Locate the cell with the specified text and output its [X, Y] center coordinate. 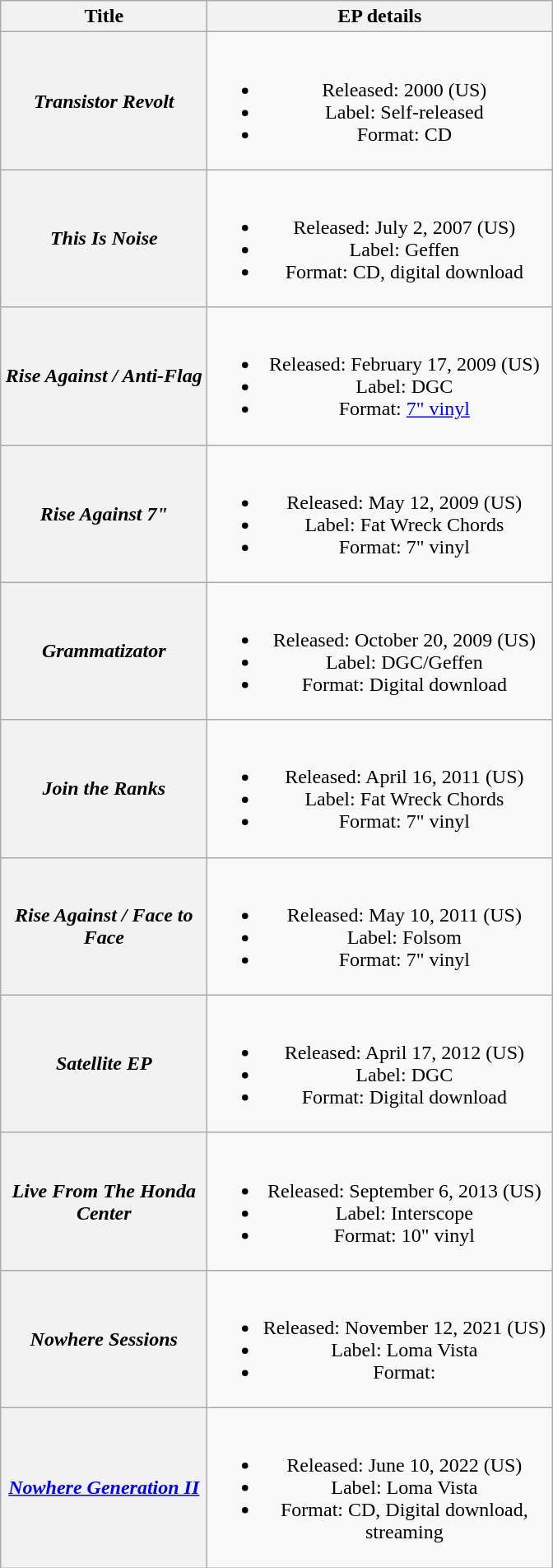
Released: June 10, 2022 (US)Label: Loma VistaFormat: CD, Digital download, streaming [380, 1487]
Released: July 2, 2007 (US)Label: GeffenFormat: CD, digital download [380, 239]
Title [104, 16]
Rise Against / Face to Face [104, 926]
Nowhere Generation II [104, 1487]
Nowhere Sessions [104, 1339]
Released: October 20, 2009 (US)Label: DGC/GeffenFormat: Digital download [380, 651]
EP details [380, 16]
Released: November 12, 2021 (US)Label: Loma VistaFormat: [380, 1339]
Grammatizator [104, 651]
Released: April 16, 2011 (US)Label: Fat Wreck ChordsFormat: 7" vinyl [380, 789]
Rise Against 7" [104, 514]
Join the Ranks [104, 789]
Transistor Revolt [104, 100]
Released: 2000 (US)Label: Self-releasedFormat: CD [380, 100]
Released: May 10, 2011 (US)Label: FolsomFormat: 7" vinyl [380, 926]
Rise Against / Anti-Flag [104, 376]
Released: September 6, 2013 (US)Label: InterscopeFormat: 10" vinyl [380, 1201]
This Is Noise [104, 239]
Released: April 17, 2012 (US)Label: DGCFormat: Digital download [380, 1064]
Released: February 17, 2009 (US)Label: DGCFormat: 7" vinyl [380, 376]
Live From The Honda Center [104, 1201]
Satellite EP [104, 1064]
Released: May 12, 2009 (US)Label: Fat Wreck ChordsFormat: 7" vinyl [380, 514]
